Output the (x, y) coordinate of the center of the cell containing the given text.  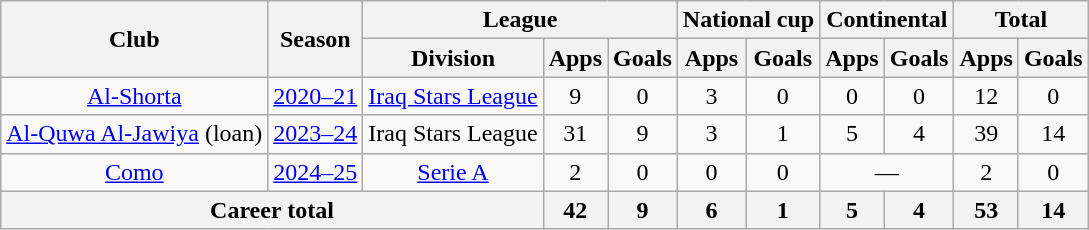
Career total (272, 210)
Al-Quwa Al-Jawiya (loan) (134, 134)
2023–24 (316, 134)
Continental (887, 20)
League (520, 20)
12 (986, 96)
National cup (748, 20)
Total (1021, 20)
Como (134, 172)
31 (575, 134)
6 (711, 210)
Serie A (453, 172)
53 (986, 210)
Club (134, 39)
Season (316, 39)
2020–21 (316, 96)
2024–25 (316, 172)
Al-Shorta (134, 96)
— (887, 172)
39 (986, 134)
Division (453, 58)
42 (575, 210)
